Determine the [x, y] coordinate at the center of the cell enclosing the given text.  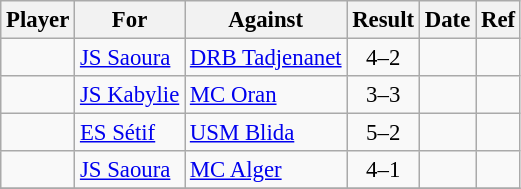
JS Kabylie [130, 95]
5–2 [384, 133]
For [130, 20]
4–1 [384, 170]
ES Sétif [130, 133]
3–3 [384, 95]
Ref [498, 20]
USM Blida [266, 133]
Against [266, 20]
Player [38, 20]
MC Oran [266, 95]
MC Alger [266, 170]
Result [384, 20]
DRB Tadjenanet [266, 58]
Date [447, 20]
4–2 [384, 58]
